For the text-containing cell, return its midpoint in [X, Y] coordinate format. 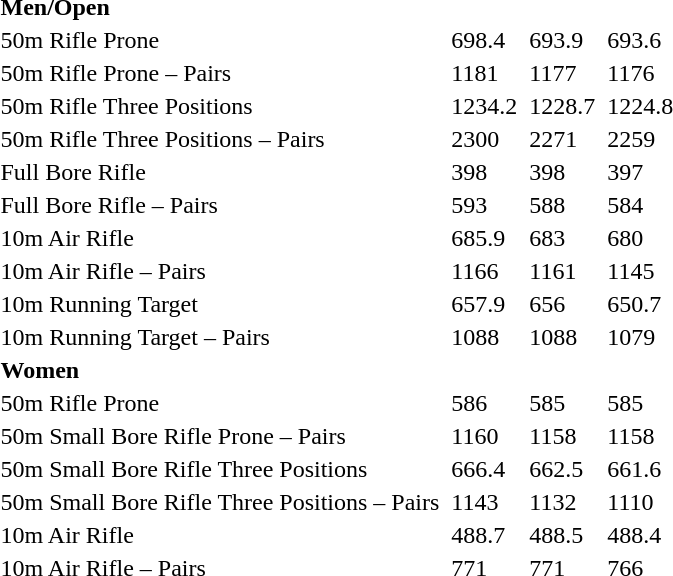
656 [562, 304]
2300 [484, 139]
1132 [562, 502]
666.4 [484, 469]
586 [484, 403]
1177 [562, 73]
1143 [484, 502]
2271 [562, 139]
488.5 [562, 535]
1161 [562, 271]
593 [484, 205]
683 [562, 238]
657.9 [484, 304]
1181 [484, 73]
1234.2 [484, 106]
1166 [484, 271]
1160 [484, 436]
693.9 [562, 40]
588 [562, 205]
662.5 [562, 469]
698.4 [484, 40]
1158 [562, 436]
685.9 [484, 238]
488.7 [484, 535]
585 [562, 403]
1228.7 [562, 106]
